Pinpoint the cell where the given text exists, returning its [X, Y] midpoint coordinate. 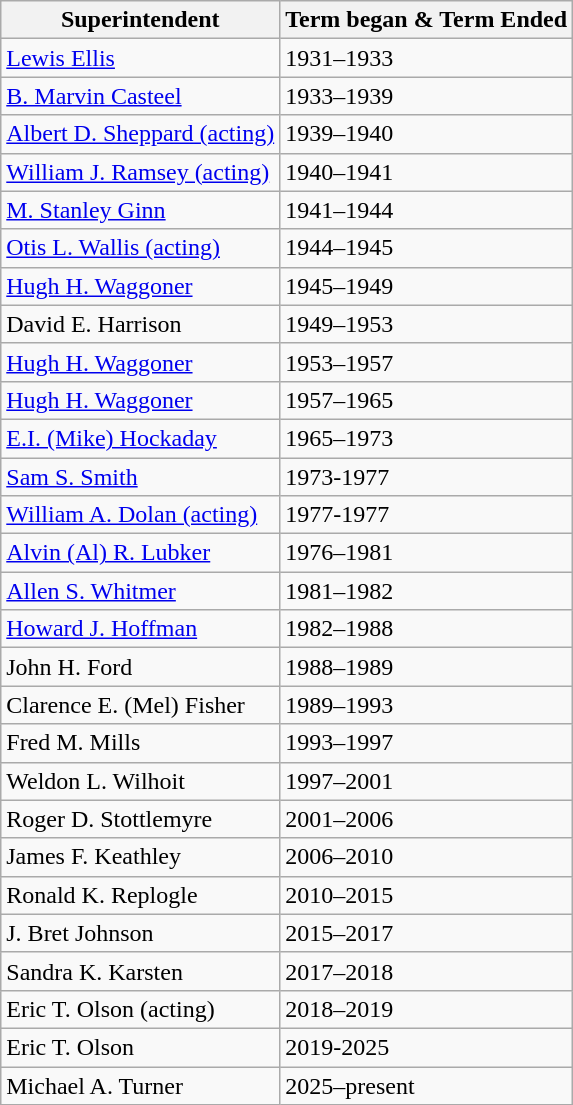
1997–2001 [426, 781]
J. Bret Johnson [140, 933]
1957–1965 [426, 400]
2001–2006 [426, 819]
William J. Ramsey (acting) [140, 172]
1982–1988 [426, 629]
Clarence E. (Mel) Fisher [140, 705]
Sandra K. Karsten [140, 971]
James F. Keathley [140, 857]
2010–2015 [426, 895]
Eric T. Olson [140, 1047]
1940–1941 [426, 172]
Alvin (Al) R. Lubker [140, 553]
2006–2010 [426, 857]
William A. Dolan (acting) [140, 515]
1945–1949 [426, 286]
Otis L. Wallis (acting) [140, 248]
1981–1982 [426, 591]
Eric T. Olson (acting) [140, 1009]
1993–1997 [426, 743]
1949–1953 [426, 324]
1989–1993 [426, 705]
Superintendent [140, 20]
1953–1957 [426, 362]
1931–1933 [426, 58]
1965–1973 [426, 438]
1941–1944 [426, 210]
Sam S. Smith [140, 477]
2019-2025 [426, 1047]
David E. Harrison [140, 324]
1973-1977 [426, 477]
Michael A. Turner [140, 1085]
Fred M. Mills [140, 743]
E.I. (Mike) Hockaday [140, 438]
M. Stanley Ginn [140, 210]
1939–1940 [426, 134]
Roger D. Stottlemyre [140, 819]
Weldon L. Wilhoit [140, 781]
1988–1989 [426, 667]
Lewis Ellis [140, 58]
Ronald K. Replogle [140, 895]
Howard J. Hoffman [140, 629]
2025–present [426, 1085]
B. Marvin Casteel [140, 96]
Term began & Term Ended [426, 20]
1933–1939 [426, 96]
1976–1981 [426, 553]
Albert D. Sheppard (acting) [140, 134]
2015–2017 [426, 933]
1977-1977 [426, 515]
John H. Ford [140, 667]
2018–2019 [426, 1009]
Allen S. Whitmer [140, 591]
1944–1945 [426, 248]
2017–2018 [426, 971]
